Extract the (x, y) coordinate from the center of the cell holding the provided text.  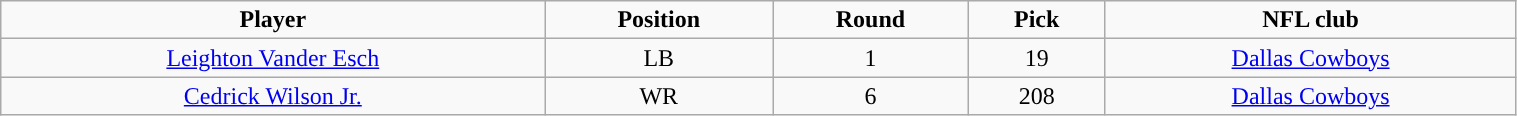
Player (273, 20)
LB (659, 58)
208 (1036, 96)
Cedrick Wilson Jr. (273, 96)
1 (870, 58)
Position (659, 20)
Round (870, 20)
NFL club (1310, 20)
19 (1036, 58)
Pick (1036, 20)
Leighton Vander Esch (273, 58)
WR (659, 96)
6 (870, 96)
